Locate the cell with the specified text and output its [x, y] center coordinate. 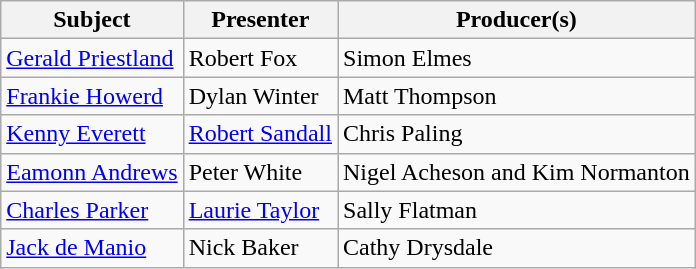
Jack de Manio [92, 248]
Sally Flatman [517, 210]
Nick Baker [260, 248]
Producer(s) [517, 20]
Gerald Priestland [92, 58]
Simon Elmes [517, 58]
Kenny Everett [92, 134]
Charles Parker [92, 210]
Laurie Taylor [260, 210]
Dylan Winter [260, 96]
Presenter [260, 20]
Robert Sandall [260, 134]
Eamonn Andrews [92, 172]
Frankie Howerd [92, 96]
Subject [92, 20]
Robert Fox [260, 58]
Matt Thompson [517, 96]
Chris Paling [517, 134]
Cathy Drysdale [517, 248]
Peter White [260, 172]
Nigel Acheson and Kim Normanton [517, 172]
